Detect which cell encompasses the target text, then output its (X, Y) center coordinate. 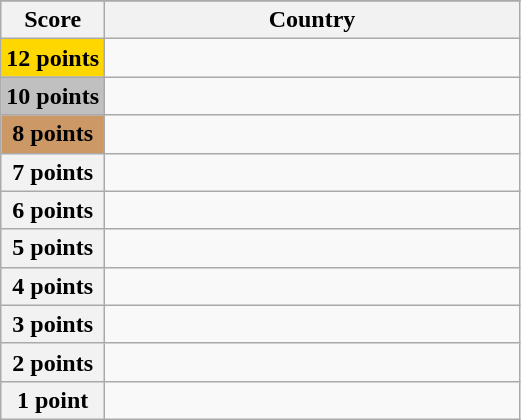
2 points (53, 362)
7 points (53, 172)
Country (312, 20)
8 points (53, 134)
3 points (53, 324)
12 points (53, 58)
6 points (53, 210)
Score (53, 20)
4 points (53, 286)
5 points (53, 248)
1 point (53, 400)
10 points (53, 96)
